From the cell containing the given text, extract its center point as [x, y] coordinate. 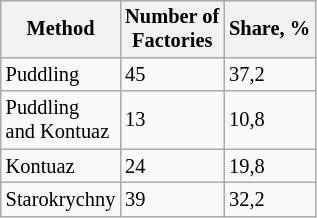
19,8 [270, 166]
Puddling [61, 75]
24 [172, 166]
10,8 [270, 120]
13 [172, 120]
Share, % [270, 29]
Puddlingand Kontuaz [61, 120]
32,2 [270, 200]
Number ofFactories [172, 29]
37,2 [270, 75]
Starokrychny [61, 200]
39 [172, 200]
Method [61, 29]
Kontuaz [61, 166]
45 [172, 75]
